Provide the (x, y) coordinate of the cell's center where the given text is located.  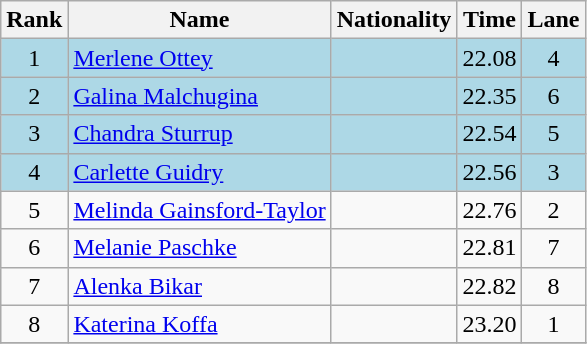
Katerina Koffa (200, 324)
Name (200, 20)
Alenka Bikar (200, 286)
22.08 (490, 58)
22.54 (490, 134)
Lane (554, 20)
22.76 (490, 210)
Nationality (394, 20)
22.81 (490, 248)
22.56 (490, 172)
Carlette Guidry (200, 172)
Galina Malchugina (200, 96)
Chandra Sturrup (200, 134)
23.20 (490, 324)
Melanie Paschke (200, 248)
Merlene Ottey (200, 58)
Rank (34, 20)
22.35 (490, 96)
Melinda Gainsford-Taylor (200, 210)
Time (490, 20)
22.82 (490, 286)
